Extract the (X, Y) coordinate from the center of the cell holding the provided text.  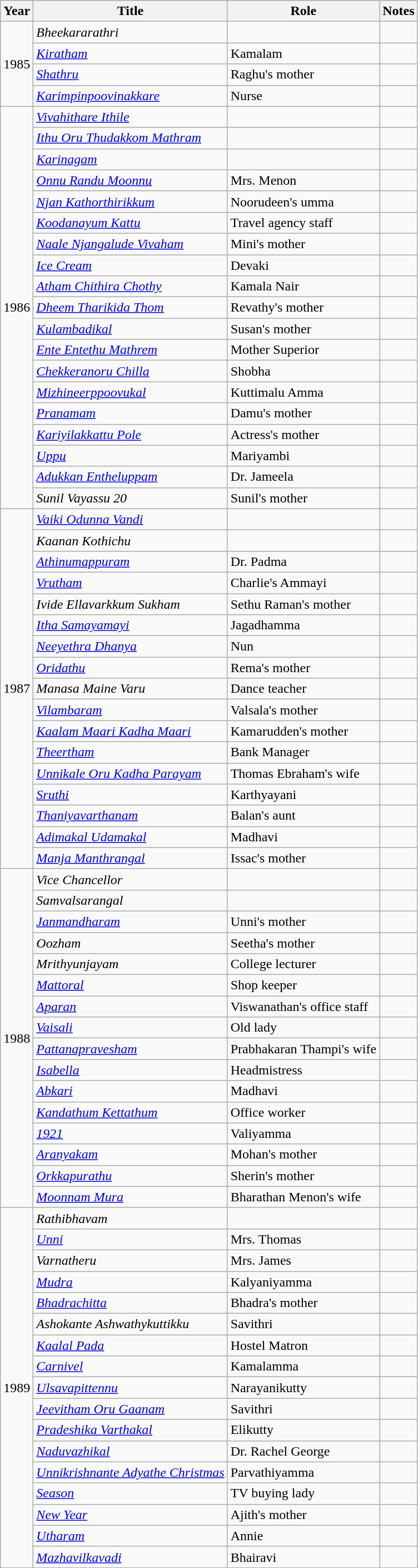
Samvalsarangal (130, 900)
Mohan's mother (303, 1155)
Valiyamma (303, 1133)
Bhadra's mother (303, 1303)
Bhadrachitta (130, 1303)
Abkari (130, 1091)
Atham Chithira Chothy (130, 287)
Isabella (130, 1070)
Unni (130, 1239)
Sruthi (130, 795)
Jagadhamma (303, 625)
Viswanathan's office staff (303, 1007)
Ulsavapittennu (130, 1388)
Mizhineerppoovukal (130, 392)
Aranyakam (130, 1155)
Issac's mother (303, 858)
Rathibhavam (130, 1218)
Kariyilakkattu Pole (130, 435)
Dr. Rachel George (303, 1451)
Parvathiyamma (303, 1472)
Damu's mother (303, 413)
Mrs. Menon (303, 180)
Mrithyunjayam (130, 964)
Mrs. Thomas (303, 1239)
Vilambaram (130, 710)
Sethu Raman's mother (303, 604)
Mini's mother (303, 244)
Kaalal Pada (130, 1345)
Utharam (130, 1536)
Oridathu (130, 668)
Notes (399, 11)
1989 (17, 1388)
Office worker (303, 1112)
Jeevitham Oru Gaanam (130, 1409)
Noorudeen's umma (303, 201)
Vaiki Odunna Vandi (130, 519)
Headmistress (303, 1070)
Mudra (130, 1281)
Ente Entethu Mathrem (130, 350)
Karinagam (130, 159)
Old lady (303, 1028)
Oozham (130, 943)
1986 (17, 307)
Kalyaniyamma (303, 1281)
Neeyethra Dhanya (130, 647)
Actress's mother (303, 435)
Ithu Oru Thudakkom Mathram (130, 138)
Kamalam (303, 53)
Athinumappuram (130, 561)
Dr. Jameela (303, 477)
Title (130, 11)
Ice Cream (130, 265)
1988 (17, 1038)
Dheem Tharikida Thom (130, 308)
Shathru (130, 75)
Thomas Ebraham's wife (303, 773)
Mrs. James (303, 1260)
Rema's mother (303, 668)
Adimakal Udamakal (130, 837)
Unni's mother (303, 921)
Devaki (303, 265)
Bank Manager (303, 752)
Mazhavilkavadi (130, 1557)
Elikutty (303, 1430)
Role (303, 11)
Shobha (303, 371)
Vivahithare Ithile (130, 117)
Mother Superior (303, 350)
Charlie's Ammayi (303, 583)
Vrutham (130, 583)
Karthyayani (303, 795)
Unnikale Oru Kadha Parayam (130, 773)
Ajith's mother (303, 1515)
Susan's mother (303, 329)
TV buying lady (303, 1493)
Valsala's mother (303, 710)
Karimpinpoovinakkare (130, 96)
Nun (303, 647)
Pranamam (130, 413)
Mariyambi (303, 456)
Njan Kathorthirikkum (130, 201)
Bharathan Menon's wife (303, 1197)
Travel agency staff (303, 223)
Dance teacher (303, 689)
Raghu's mother (303, 75)
Dr. Padma (303, 561)
Bhairavi (303, 1557)
Vice Chancellor (130, 879)
Shop keeper (303, 985)
Kamarudden's mother (303, 731)
Manja Manthrangal (130, 858)
Pattanapravesham (130, 1049)
Onnu Randu Moonnu (130, 180)
Ivide Ellavarkkum Sukham (130, 604)
Kaanan Kothichu (130, 540)
Chekkeranoru Chilla (130, 371)
Adukkan Entheluppam (130, 477)
Mattoral (130, 985)
Uppu (130, 456)
Itha Samayamayi (130, 625)
Theertham (130, 752)
Vaisali (130, 1028)
Kamalamma (303, 1367)
Balan's aunt (303, 816)
Kandathum Kettathum (130, 1112)
Moonnam Mura (130, 1197)
Bheekararathri (130, 32)
Sunil's mother (303, 498)
Seetha's mother (303, 943)
Unnikrishnante Adyathe Christmas (130, 1472)
Varnatheru (130, 1260)
Naale Njangalude Vivaham (130, 244)
Carnivel (130, 1367)
New Year (130, 1515)
1987 (17, 689)
Orkkapurathu (130, 1176)
Sherin's mother (303, 1176)
Hostel Matron (303, 1345)
Janmandharam (130, 921)
Koodanayum Kattu (130, 223)
Pradeshika Varthakal (130, 1430)
Year (17, 11)
Kuttimalu Amma (303, 392)
Nurse (303, 96)
Kiratham (130, 53)
College lecturer (303, 964)
1985 (17, 64)
Kaalam Maari Kadha Maari (130, 731)
Annie (303, 1536)
Aparan (130, 1007)
Sunil Vayassu 20 (130, 498)
Kamala Nair (303, 287)
1921 (130, 1133)
Season (130, 1493)
Naduvazhikal (130, 1451)
Kulambadikal (130, 329)
Manasa Maine Varu (130, 689)
Thaniyavarthanam (130, 816)
Revathy's mother (303, 308)
Prabhakaran Thampi's wife (303, 1049)
Ashokante Ashwathykuttikku (130, 1324)
Narayanikutty (303, 1388)
